Find where the given text appears and provide that cell's center as [x, y] coordinate. 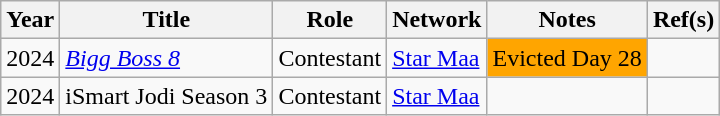
Network [437, 20]
Role [330, 20]
Year [30, 20]
Title [166, 20]
Bigg Boss 8 [166, 58]
Evicted Day 28 [567, 58]
Notes [567, 20]
Ref(s) [683, 20]
iSmart Jodi Season 3 [166, 96]
